Capture the cell that displays the provided text and extract its (X, Y) central coordinate. 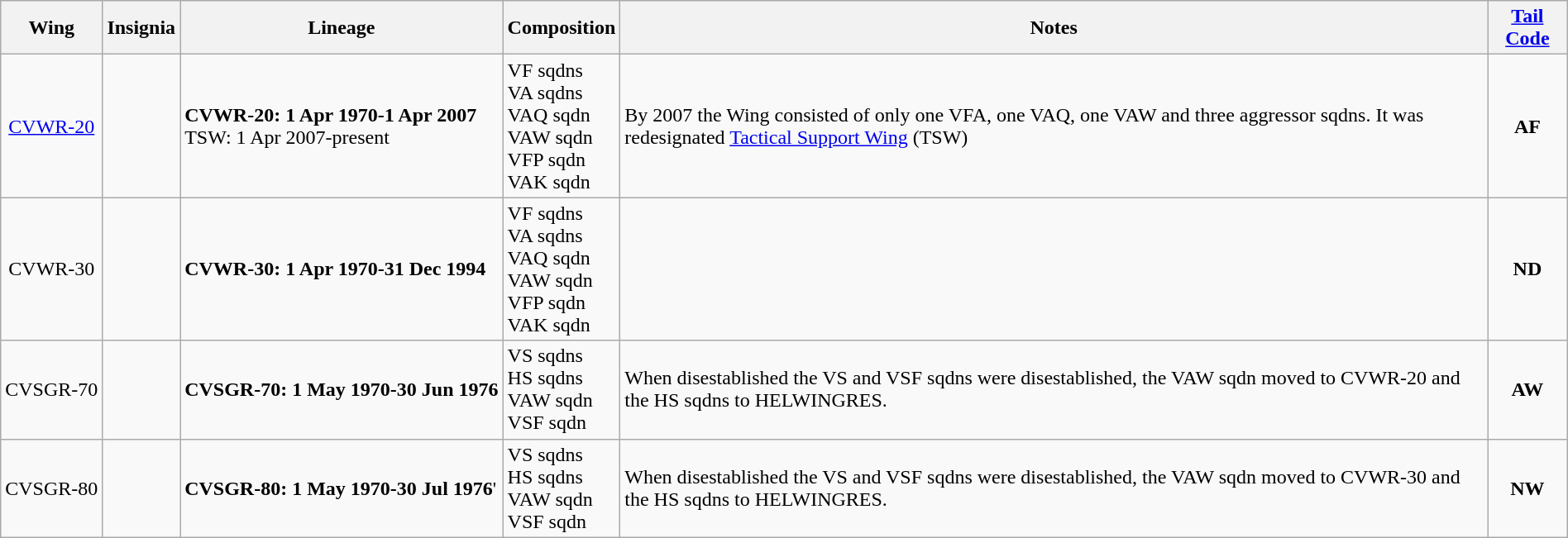
ND (1528, 269)
AF (1528, 126)
Composition (562, 28)
CVSGR-80 (51, 488)
AW (1528, 390)
Lineage (342, 28)
CVSGR-70 (51, 390)
CVSGR-70: 1 May 1970-30 Jun 1976 (342, 390)
Notes (1054, 28)
NW (1528, 488)
Insignia (141, 28)
CVWR-30: 1 Apr 1970-31 Dec 1994 (342, 269)
CVWR-30 (51, 269)
Tail Code (1528, 28)
By 2007 the Wing consisted of only one VFA, one VAQ, one VAW and three aggressor sqdns. It was redesignated Tactical Support Wing (TSW) (1054, 126)
Wing (51, 28)
CVSGR-80: 1 May 1970-30 Jul 1976' (342, 488)
When disestablished the VS and VSF sqdns were disestablished, the VAW sqdn moved to CVWR-30 and the HS sqdns to HELWINGRES. (1054, 488)
When disestablished the VS and VSF sqdns were disestablished, the VAW sqdn moved to CVWR-20 and the HS sqdns to HELWINGRES. (1054, 390)
CVWR-20: 1 Apr 1970-1 Apr 2007TSW: 1 Apr 2007-present (342, 126)
CVWR-20 (51, 126)
